Identify which cell holds the provided text, then report its (x, y) central coordinate. 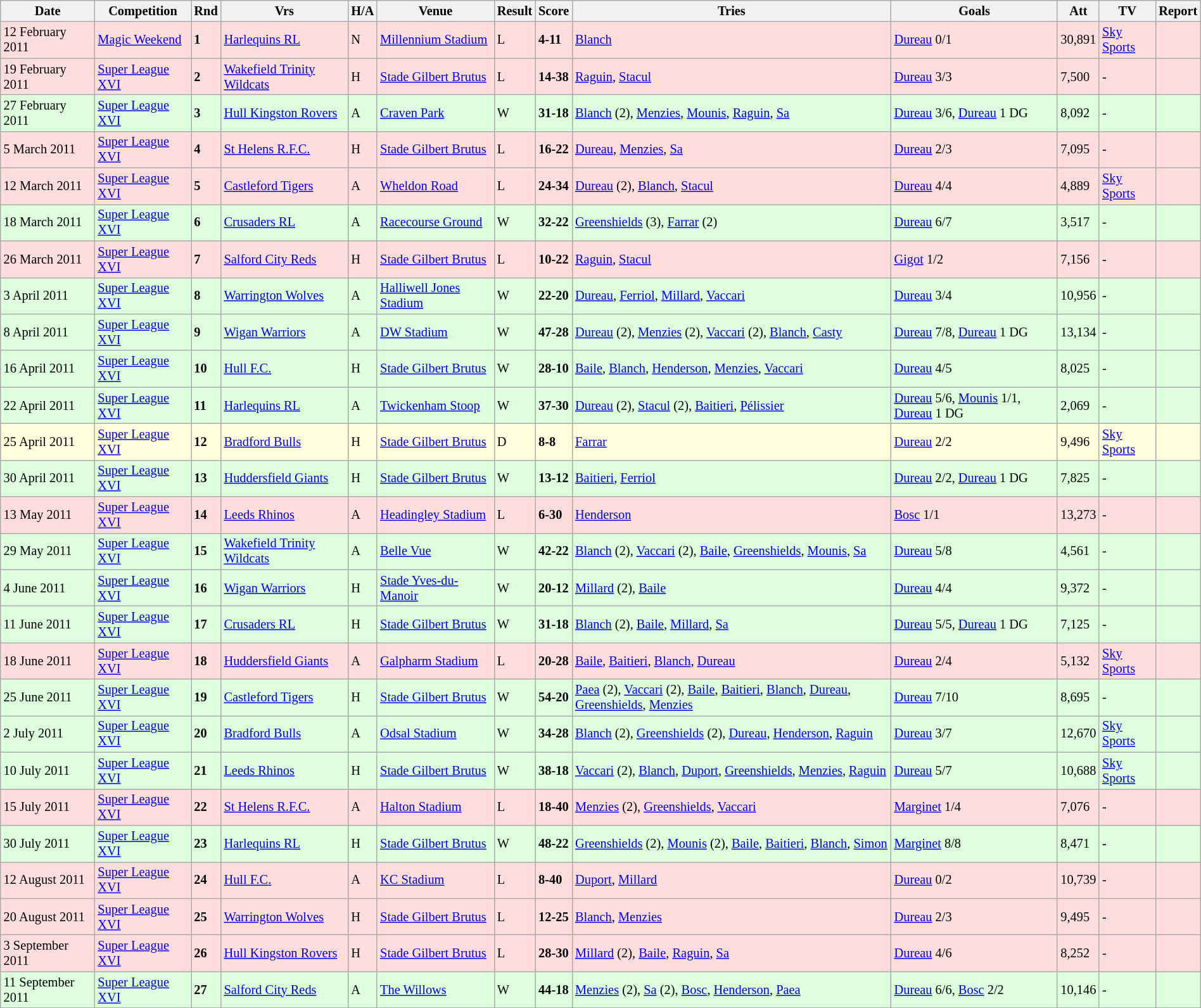
Dureau, Ferriol, Millard, Vaccari (731, 296)
1 (207, 40)
Magic Weekend (143, 40)
2,069 (1078, 405)
24 (207, 880)
54-20 (554, 698)
13-12 (554, 478)
13,134 (1078, 332)
14 (207, 515)
Dureau 5/8 (974, 551)
14-38 (554, 77)
12-25 (554, 917)
18-40 (554, 807)
Dureau 7/10 (974, 698)
4 (207, 150)
Score (554, 11)
Millard (2), Baile, Raguin, Sa (731, 953)
16-22 (554, 150)
9 (207, 332)
Baitieri, Ferriol (731, 478)
19 February 2011 (48, 77)
2 (207, 77)
Marginet 1/4 (974, 807)
5 (207, 186)
12 February 2011 (48, 40)
Dureau 0/1 (974, 40)
10,688 (1078, 770)
Gigot 1/2 (974, 259)
Racecourse Ground (436, 222)
Odsal Stadium (436, 734)
KC Stadium (436, 880)
28-10 (554, 369)
Dureau 2/4 (974, 661)
Millard (2), Baile (731, 588)
Halliwell Jones Stadium (436, 296)
29 May 2011 (48, 551)
Dureau 3/6, Dureau 1 DG (974, 113)
Blanch (2), Baile, Millard, Sa (731, 624)
27 February 2011 (48, 113)
8,025 (1078, 369)
Blanch (2), Menzies, Mounis, Raguin, Sa (731, 113)
Dureau 3/7 (974, 734)
3 April 2011 (48, 296)
The Willows (436, 990)
Blanch, Menzies (731, 917)
Dureau (2), Stacul (2), Baitieri, Pélissier (731, 405)
Blanch (731, 40)
Greenshields (3), Farrar (2) (731, 222)
N (362, 40)
28-30 (554, 953)
Dureau 5/7 (974, 770)
Dureau 4/6 (974, 953)
Dureau (2), Menzies (2), Vaccari (2), Blanch, Casty (731, 332)
Dureau 2/2 (974, 442)
DW Stadium (436, 332)
Result (514, 11)
12 March 2011 (48, 186)
Att (1078, 11)
Dureau 3/4 (974, 296)
16 (207, 588)
Menzies (2), Greenshields, Vaccari (731, 807)
24-34 (554, 186)
25 April 2011 (48, 442)
20 August 2011 (48, 917)
Paea (2), Vaccari (2), Baile, Baitieri, Blanch, Dureau, Greenshields, Menzies (731, 698)
Dureau, Menzies, Sa (731, 150)
Date (48, 11)
Dureau 6/6, Bosc 2/2 (974, 990)
22 (207, 807)
42-22 (554, 551)
2 July 2011 (48, 734)
Henderson (731, 515)
Duport, Millard (731, 880)
20-12 (554, 588)
9,495 (1078, 917)
Dureau 2/2, Dureau 1 DG (974, 478)
Dureau (2), Blanch, Stacul (731, 186)
30 July 2011 (48, 843)
11 June 2011 (48, 624)
Tries (731, 11)
4-11 (554, 40)
10-22 (554, 259)
27 (207, 990)
34-28 (554, 734)
Goals (974, 11)
Bosc 1/1 (974, 515)
15 July 2011 (48, 807)
Vrs (285, 11)
Stade Yves-du-Manoir (436, 588)
13 (207, 478)
25 (207, 917)
25 June 2011 (48, 698)
TV (1128, 11)
Report (1178, 11)
7 (207, 259)
6-30 (554, 515)
10,739 (1078, 880)
38-18 (554, 770)
8 April 2011 (48, 332)
5,132 (1078, 661)
Dureau 6/7 (974, 222)
11 (207, 405)
7,076 (1078, 807)
7,125 (1078, 624)
Wheldon Road (436, 186)
Halton Stadium (436, 807)
7,156 (1078, 259)
7,500 (1078, 77)
8,252 (1078, 953)
Twickenham Stoop (436, 405)
20-28 (554, 661)
Dureau 3/3 (974, 77)
18 (207, 661)
13,273 (1078, 515)
Baile, Baitieri, Blanch, Dureau (731, 661)
18 March 2011 (48, 222)
Dureau 5/5, Dureau 1 DG (974, 624)
3 (207, 113)
Venue (436, 11)
Menzies (2), Sa (2), Bosc, Henderson, Paea (731, 990)
H/A (362, 11)
23 (207, 843)
Dureau 7/8, Dureau 1 DG (974, 332)
16 April 2011 (48, 369)
30,891 (1078, 40)
15 (207, 551)
22 April 2011 (48, 405)
Belle Vue (436, 551)
Competition (143, 11)
10,956 (1078, 296)
17 (207, 624)
Baile, Blanch, Henderson, Menzies, Vaccari (731, 369)
Millennium Stadium (436, 40)
Greenshields (2), Mounis (2), Baile, Baitieri, Blanch, Simon (731, 843)
Marginet 8/8 (974, 843)
12,670 (1078, 734)
D (514, 442)
3,517 (1078, 222)
44-18 (554, 990)
26 March 2011 (48, 259)
32-22 (554, 222)
Rnd (207, 11)
19 (207, 698)
22-20 (554, 296)
8,092 (1078, 113)
12 (207, 442)
8-40 (554, 880)
18 June 2011 (48, 661)
8-8 (554, 442)
Craven Park (436, 113)
Headingley Stadium (436, 515)
Dureau 0/2 (974, 880)
4,889 (1078, 186)
8,695 (1078, 698)
4 June 2011 (48, 588)
10,146 (1078, 990)
7,825 (1078, 478)
Farrar (731, 442)
Vaccari (2), Blanch, Duport, Greenshields, Menzies, Raguin (731, 770)
30 April 2011 (48, 478)
8 (207, 296)
5 March 2011 (48, 150)
37-30 (554, 405)
12 August 2011 (48, 880)
7,095 (1078, 150)
13 May 2011 (48, 515)
11 September 2011 (48, 990)
9,372 (1078, 588)
8,471 (1078, 843)
26 (207, 953)
Blanch (2), Vaccari (2), Baile, Greenshields, Mounis, Sa (731, 551)
Dureau 4/5 (974, 369)
21 (207, 770)
47-28 (554, 332)
9,496 (1078, 442)
20 (207, 734)
Galpharm Stadium (436, 661)
3 September 2011 (48, 953)
10 July 2011 (48, 770)
48-22 (554, 843)
6 (207, 222)
Blanch (2), Greenshields (2), Dureau, Henderson, Raguin (731, 734)
4,561 (1078, 551)
Dureau 5/6, Mounis 1/1, Dureau 1 DG (974, 405)
10 (207, 369)
